For the text-containing cell, return its midpoint in [X, Y] coordinate format. 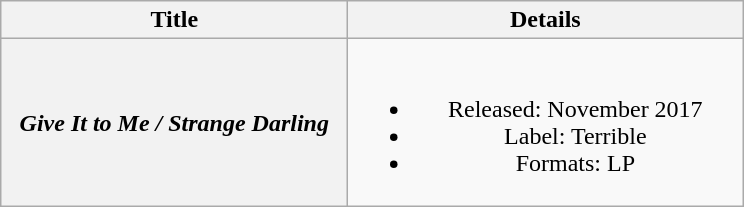
Details [546, 20]
Released: November 2017Label: TerribleFormats: LP [546, 122]
Title [174, 20]
Give It to Me / Strange Darling [174, 122]
